Scan for the cell matching the given text and deliver its [x, y] coordinate at center. 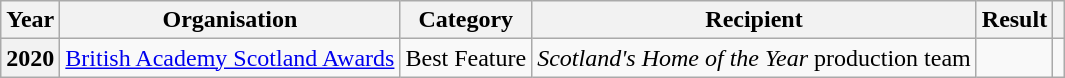
Scotland's Home of the Year production team [754, 58]
Result [1014, 20]
2020 [30, 58]
Category [466, 20]
Year [30, 20]
British Academy Scotland Awards [230, 58]
Organisation [230, 20]
Best Feature [466, 58]
Recipient [754, 20]
